Return [x, y] of the center of cell containing provided text 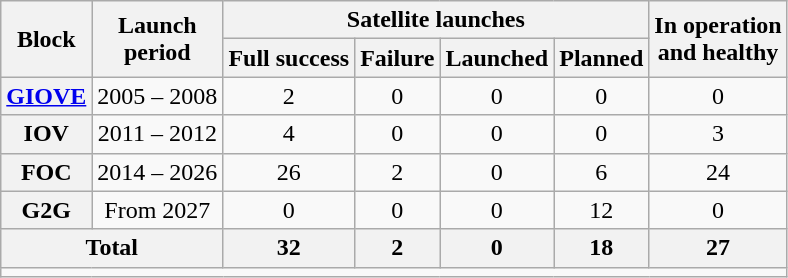
32 [289, 248]
From 2027 [158, 210]
GIOVE [46, 96]
G2G [46, 210]
Planned [602, 58]
3 [718, 134]
IOV [46, 134]
6 [602, 172]
Launch period [158, 39]
27 [718, 248]
Satellite launches [436, 20]
Block [46, 39]
18 [602, 248]
12 [602, 210]
Full success [289, 58]
24 [718, 172]
26 [289, 172]
2011 – 2012 [158, 134]
4 [289, 134]
In operation and healthy [718, 39]
2005 – 2008 [158, 96]
Failure [398, 58]
Launched [497, 58]
Total [112, 248]
FOC [46, 172]
2014 – 2026 [158, 172]
